From the cell containing the given text, extract its center point as [X, Y] coordinate. 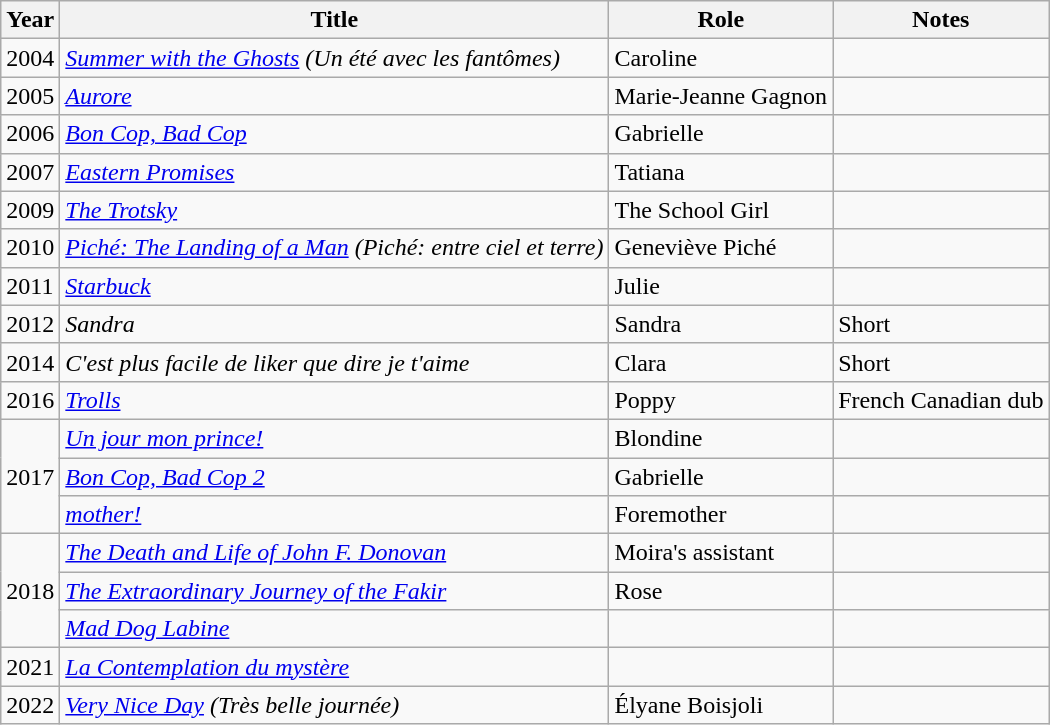
The School Girl [721, 210]
Geneviève Piché [721, 248]
Year [30, 20]
Piché: The Landing of a Man (Piché: entre ciel et terre) [334, 248]
2009 [30, 210]
Julie [721, 286]
2018 [30, 591]
Un jour mon prince! [334, 438]
La Contemplation du mystère [334, 667]
Eastern Promises [334, 172]
Aurore [334, 96]
2022 [30, 705]
Title [334, 20]
2006 [30, 134]
2012 [30, 324]
2016 [30, 400]
Tatiana [721, 172]
Notes [941, 20]
Bon Cop, Bad Cop 2 [334, 477]
Summer with the Ghosts (Un été avec les fantômes) [334, 58]
The Trotsky [334, 210]
The Extraordinary Journey of the Fakir [334, 591]
2014 [30, 362]
Moira's assistant [721, 553]
Mad Dog Labine [334, 629]
2010 [30, 248]
The Death and Life of John F. Donovan [334, 553]
Starbuck [334, 286]
2011 [30, 286]
2017 [30, 476]
Bon Cop, Bad Cop [334, 134]
2005 [30, 96]
Marie-Jeanne Gagnon [721, 96]
Élyane Boisjoli [721, 705]
2007 [30, 172]
mother! [334, 515]
Foremother [721, 515]
French Canadian dub [941, 400]
Role [721, 20]
2021 [30, 667]
Caroline [721, 58]
Very Nice Day (Très belle journée) [334, 705]
Trolls [334, 400]
C'est plus facile de liker que dire je t'aime [334, 362]
Blondine [721, 438]
Clara [721, 362]
Rose [721, 591]
Poppy [721, 400]
2004 [30, 58]
